Identify which cell holds the provided text, then report its [X, Y] central coordinate. 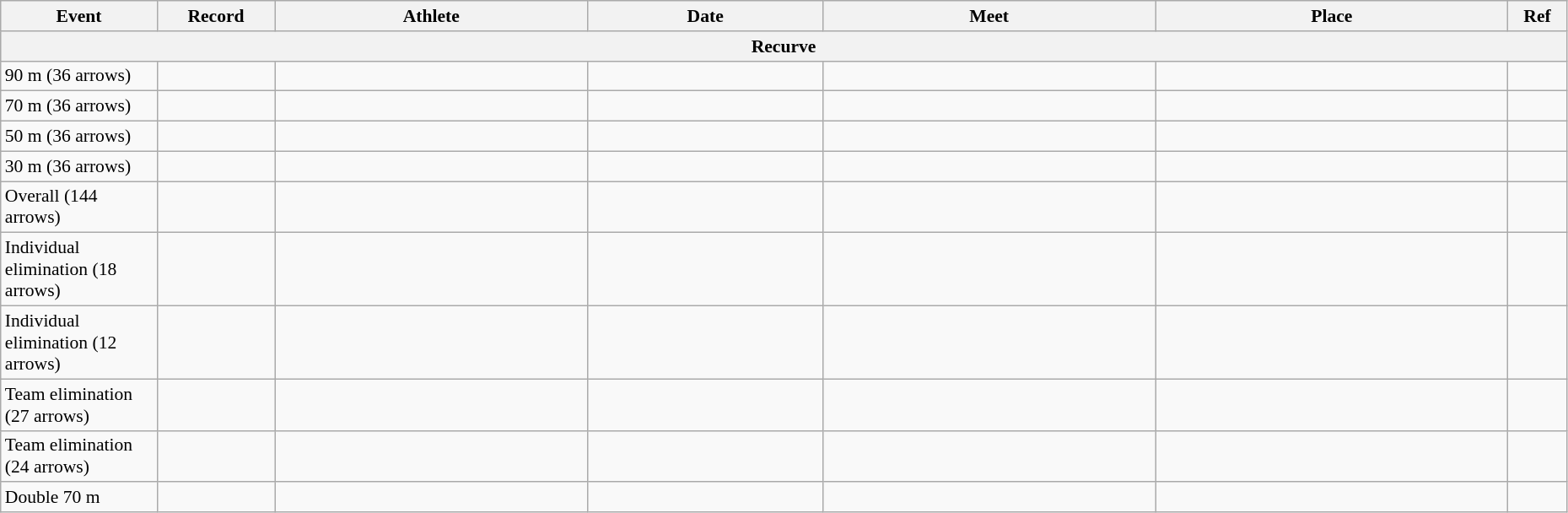
Place [1332, 16]
30 m (36 arrows) [79, 166]
90 m (36 arrows) [79, 76]
Date [705, 16]
Individual elimination (12 arrows) [79, 343]
Overall (144 arrows) [79, 208]
70 m (36 arrows) [79, 106]
Team elimination (24 arrows) [79, 456]
50 m (36 arrows) [79, 137]
Record [216, 16]
Double 70 m [79, 498]
Event [79, 16]
Meet [989, 16]
Recurve [784, 46]
Team elimination (27 arrows) [79, 405]
Athlete [432, 16]
Ref [1538, 16]
Individual elimination (18 arrows) [79, 270]
